Output the [X, Y] coordinate of the center of the cell containing the given text.  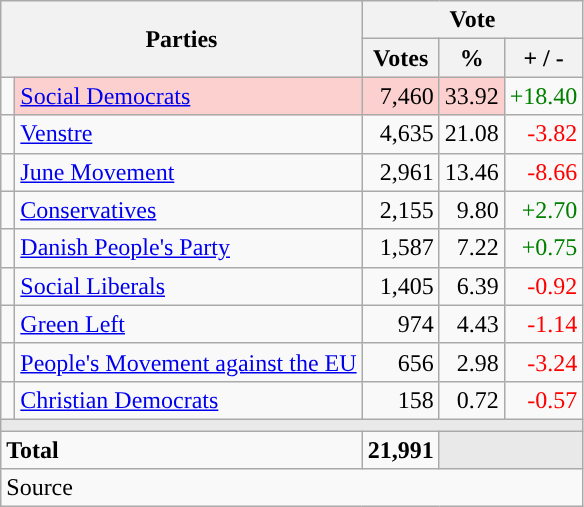
% [472, 58]
Conservatives [188, 210]
2,961 [400, 172]
-1.14 [544, 324]
+ / - [544, 58]
-8.66 [544, 172]
-0.92 [544, 286]
1,405 [400, 286]
+0.75 [544, 248]
Christian Democrats [188, 400]
4.43 [472, 324]
7,460 [400, 96]
Danish People's Party [188, 248]
Green Left [188, 324]
Parties [182, 39]
13.46 [472, 172]
Venstre [188, 134]
21.08 [472, 134]
6.39 [472, 286]
+2.70 [544, 210]
Social Liberals [188, 286]
2,155 [400, 210]
-0.57 [544, 400]
158 [400, 400]
1,587 [400, 248]
7.22 [472, 248]
656 [400, 362]
33.92 [472, 96]
2.98 [472, 362]
Source [292, 488]
9.80 [472, 210]
Total [182, 449]
June Movement [188, 172]
Vote [472, 20]
0.72 [472, 400]
4,635 [400, 134]
Votes [400, 58]
-3.82 [544, 134]
People's Movement against the EU [188, 362]
-3.24 [544, 362]
Social Democrats [188, 96]
21,991 [400, 449]
+18.40 [544, 96]
974 [400, 324]
